Find where the given text appears and provide that cell's center as (X, Y) coordinate. 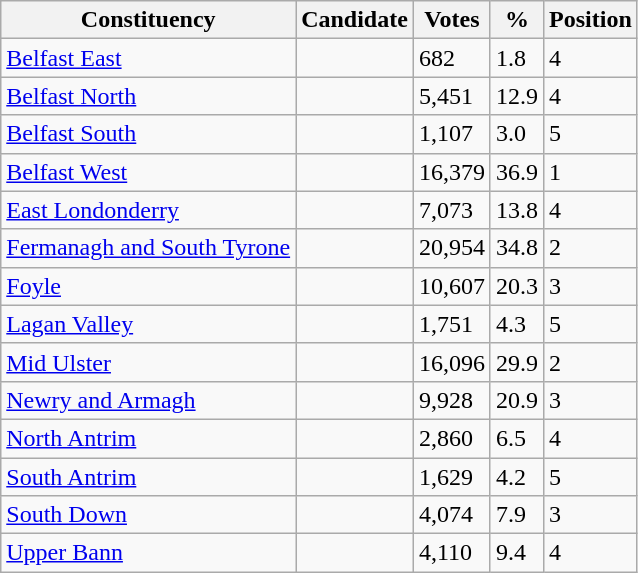
16,096 (452, 362)
36.9 (516, 172)
South Antrim (148, 477)
1 (591, 172)
16,379 (452, 172)
9,928 (452, 400)
North Antrim (148, 438)
4.2 (516, 477)
4,074 (452, 515)
Mid Ulster (148, 362)
Constituency (148, 20)
Belfast South (148, 134)
South Down (148, 515)
20.3 (516, 286)
9.4 (516, 553)
4,110 (452, 553)
Upper Bann (148, 553)
East Londonderry (148, 210)
10,607 (452, 286)
Newry and Armagh (148, 400)
1,629 (452, 477)
20,954 (452, 248)
1.8 (516, 58)
Belfast North (148, 96)
5,451 (452, 96)
1,751 (452, 324)
Belfast East (148, 58)
4.3 (516, 324)
Foyle (148, 286)
7.9 (516, 515)
12.9 (516, 96)
29.9 (516, 362)
2,860 (452, 438)
6.5 (516, 438)
34.8 (516, 248)
13.8 (516, 210)
20.9 (516, 400)
7,073 (452, 210)
% (516, 20)
Candidate (355, 20)
Votes (452, 20)
682 (452, 58)
3.0 (516, 134)
1,107 (452, 134)
Position (591, 20)
Fermanagh and South Tyrone (148, 248)
Belfast West (148, 172)
Lagan Valley (148, 324)
